From the cell containing the given text, extract its center point as (X, Y) coordinate. 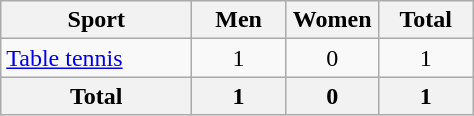
Table tennis (96, 58)
Sport (96, 20)
Women (332, 20)
Men (239, 20)
